Output the (X, Y) coordinate of the center of the cell containing the given text.  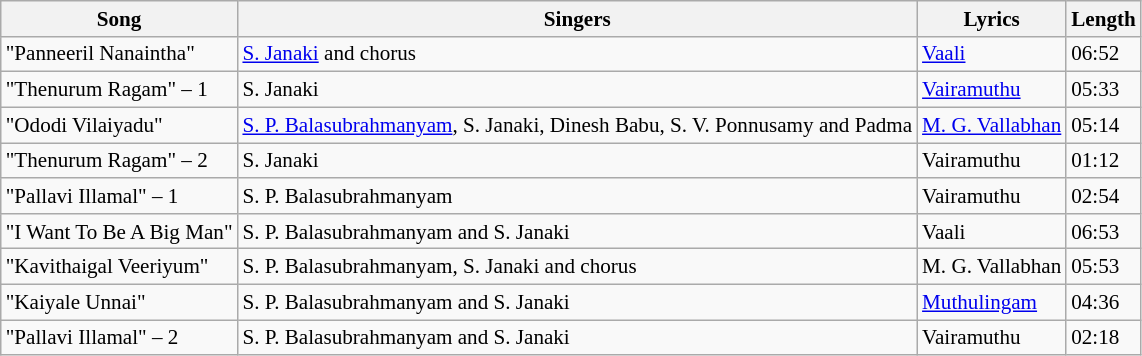
Muthulingam (992, 302)
06:52 (1103, 54)
"Ododi Vilaiyadu" (120, 124)
01:12 (1103, 160)
02:54 (1103, 196)
05:33 (1103, 90)
"Thenurum Ragam" – 2 (120, 160)
S. Janaki and chorus (577, 54)
"I Want To Be A Big Man" (120, 230)
04:36 (1103, 302)
"Kavithaigal Veeriyum" (120, 266)
02:18 (1103, 338)
"Kaiyale Unnai" (120, 302)
05:14 (1103, 124)
S. P. Balasubrahmanyam, S. Janaki, Dinesh Babu, S. V. Ponnusamy and Padma (577, 124)
Song (120, 18)
"Panneeril Nanaintha" (120, 54)
"Pallavi Illamal" – 2 (120, 338)
Length (1103, 18)
"Pallavi Illamal" – 1 (120, 196)
Singers (577, 18)
S. P. Balasubrahmanyam, S. Janaki and chorus (577, 266)
Lyrics (992, 18)
05:53 (1103, 266)
S. P. Balasubrahmanyam (577, 196)
"Thenurum Ragam" – 1 (120, 90)
06:53 (1103, 230)
